Capture the cell that displays the provided text and extract its [X, Y] central coordinate. 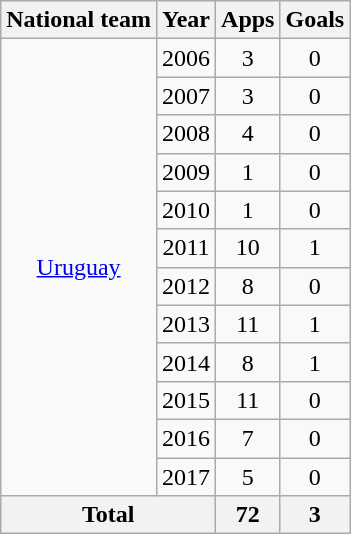
Uruguay [79, 268]
7 [248, 438]
Total [108, 515]
2007 [186, 96]
2016 [186, 438]
National team [79, 20]
2017 [186, 477]
2009 [186, 172]
10 [248, 248]
Goals [315, 20]
2006 [186, 58]
5 [248, 477]
2008 [186, 134]
2013 [186, 324]
2015 [186, 400]
2010 [186, 210]
Apps [248, 20]
4 [248, 134]
Year [186, 20]
2012 [186, 286]
2014 [186, 362]
2011 [186, 248]
72 [248, 515]
